Capture the cell that displays the provided text and extract its [x, y] central coordinate. 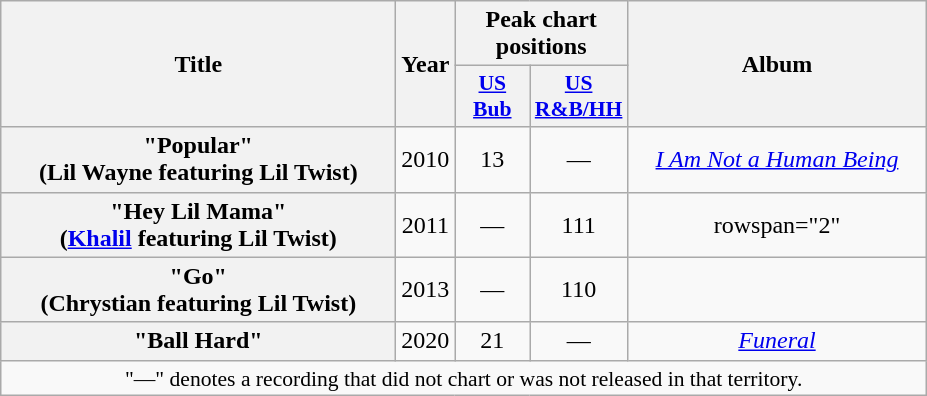
"Go"(Chrystian featuring Lil Twist) [198, 290]
US R&B/HH [579, 96]
13 [492, 160]
111 [579, 224]
Album [776, 64]
I Am Not a Human Being [776, 160]
2010 [426, 160]
110 [579, 290]
"Popular"(Lil Wayne featuring Lil Twist) [198, 160]
2020 [426, 341]
Year [426, 64]
Funeral [776, 341]
Peak chart positions [542, 34]
21 [492, 341]
2011 [426, 224]
2013 [426, 290]
"—" denotes a recording that did not chart or was not released in that territory. [464, 378]
Title [198, 64]
US Bub [492, 96]
"Ball Hard" [198, 341]
rowspan="2" [776, 224]
"Hey Lil Mama"(Khalil featuring Lil Twist) [198, 224]
